Find where the given text appears and provide that cell's center as (x, y) coordinate. 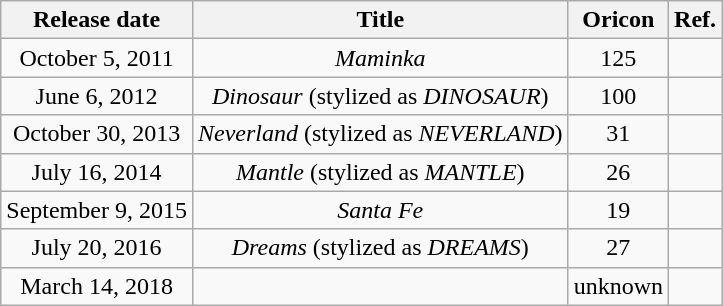
Maminka (380, 58)
Neverland (stylized as NEVERLAND) (380, 134)
Mantle (stylized as MANTLE) (380, 172)
100 (618, 96)
Oricon (618, 20)
26 (618, 172)
Dreams (stylized as DREAMS) (380, 248)
June 6, 2012 (97, 96)
Title (380, 20)
Santa Fe (380, 210)
Release date (97, 20)
unknown (618, 286)
March 14, 2018 (97, 286)
July 20, 2016 (97, 248)
October 5, 2011 (97, 58)
Dinosaur (stylized as DINOSAUR) (380, 96)
27 (618, 248)
19 (618, 210)
July 16, 2014 (97, 172)
125 (618, 58)
Ref. (696, 20)
September 9, 2015 (97, 210)
31 (618, 134)
October 30, 2013 (97, 134)
